Output the (x, y) coordinate of the center of the cell containing the given text.  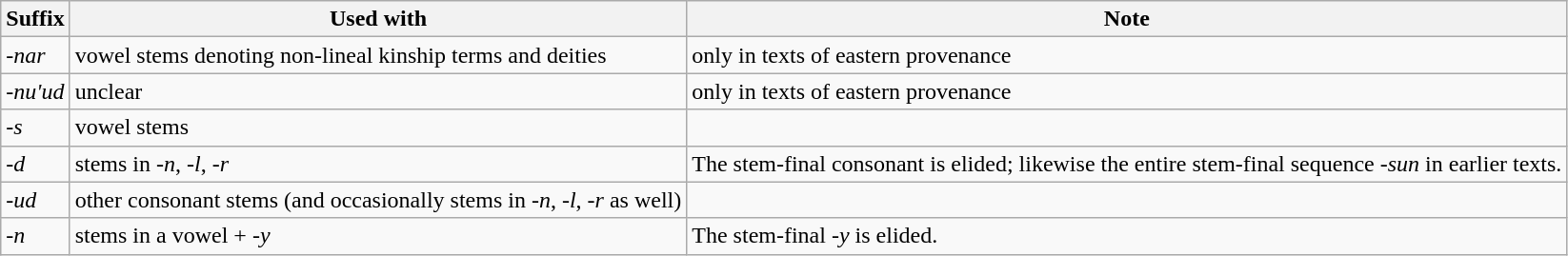
The stem-final -y is elided. (1127, 236)
-n (35, 236)
Suffix (35, 19)
-nu'ud (35, 91)
other consonant stems (and occasionally stems in -n, -l, -r as well) (378, 200)
stems in a vowel + -y (378, 236)
Note (1127, 19)
unclear (378, 91)
-d (35, 164)
stems in -n, -l, -r (378, 164)
-nar (35, 55)
The stem-final consonant is elided; likewise the entire stem-final sequence -sun in earlier texts. (1127, 164)
Used with (378, 19)
vowel stems denoting non-lineal kinship terms and deities (378, 55)
vowel stems (378, 128)
-ud (35, 200)
-s (35, 128)
